Return [X, Y] of the center of cell containing provided text 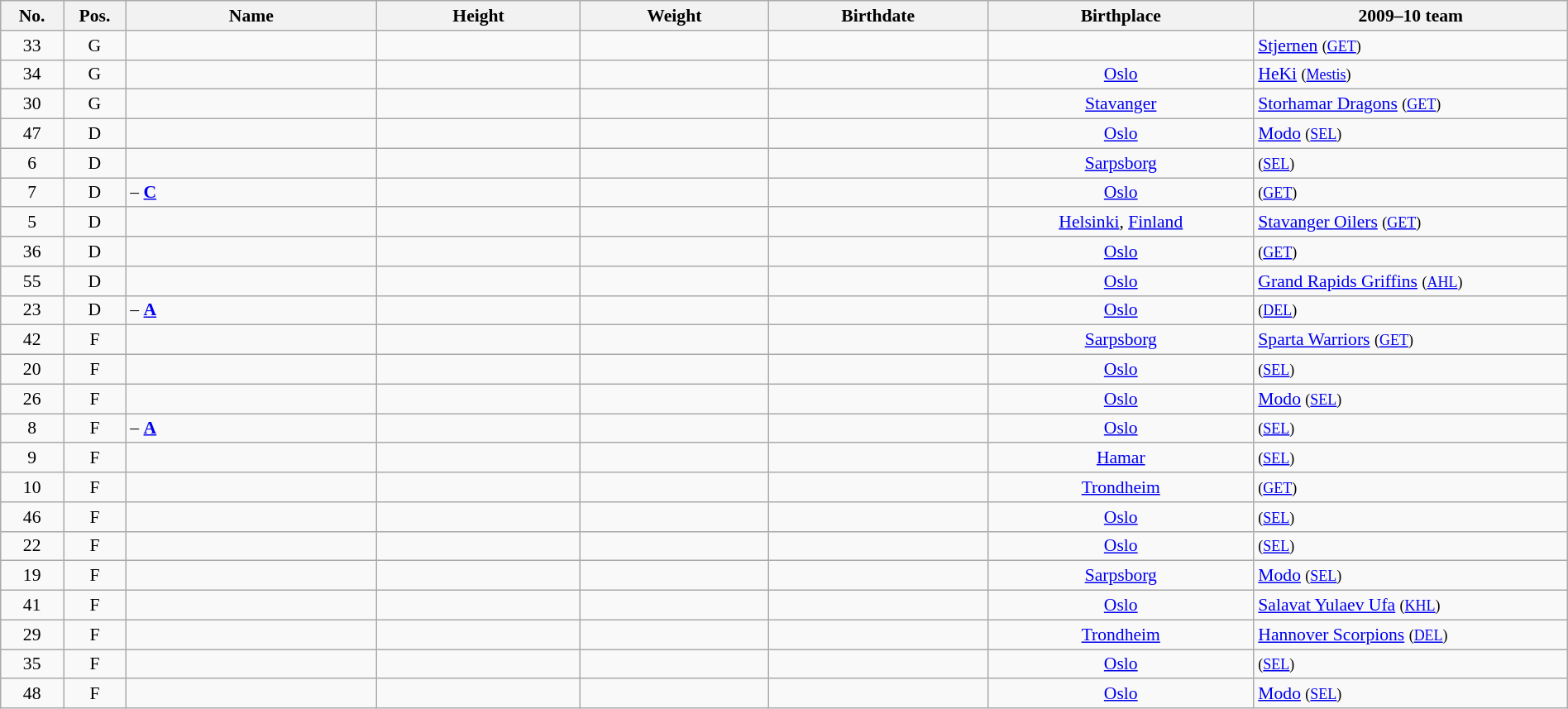
20 [32, 370]
9 [32, 458]
7 [32, 193]
8 [32, 429]
42 [32, 340]
Stavanger Oilers (GET) [1411, 223]
Helsinki, Finland [1121, 223]
47 [32, 134]
46 [32, 517]
No. [32, 16]
Pos. [95, 16]
Sparta Warriors (GET) [1411, 340]
29 [32, 635]
Storhamar Dragons (GET) [1411, 104]
34 [32, 74]
Birthdate [878, 16]
35 [32, 664]
Salavat Yulaev Ufa (KHL) [1411, 606]
HeKi (Mestis) [1411, 74]
Hamar [1121, 458]
30 [32, 104]
5 [32, 223]
Grand Rapids Griffins (AHL) [1411, 281]
2009–10 team [1411, 16]
10 [32, 487]
22 [32, 546]
26 [32, 399]
55 [32, 281]
6 [32, 163]
23 [32, 310]
Hannover Scorpions (DEL) [1411, 635]
Stjernen (GET) [1411, 46]
Weight [675, 16]
– C [251, 193]
Name [251, 16]
36 [32, 252]
Height [478, 16]
Stavanger [1121, 104]
19 [32, 576]
48 [32, 694]
41 [32, 606]
33 [32, 46]
Birthplace [1121, 16]
(DEL) [1411, 310]
